Pinpoint the cell where the given text exists, returning its (x, y) midpoint coordinate. 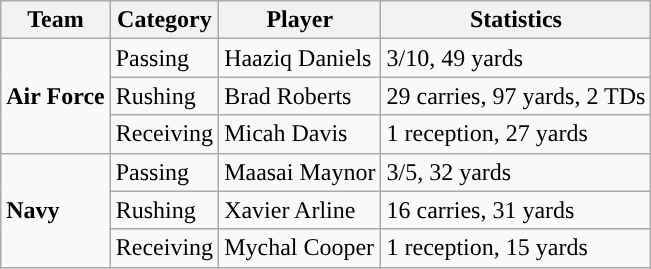
Maasai Maynor (300, 172)
Haaziq Daniels (300, 58)
Team (56, 20)
Air Force (56, 96)
Category (164, 20)
Brad Roberts (300, 96)
Xavier Arline (300, 210)
Statistics (516, 20)
29 carries, 97 yards, 2 TDs (516, 96)
1 reception, 27 yards (516, 134)
16 carries, 31 yards (516, 210)
Mychal Cooper (300, 248)
1 reception, 15 yards (516, 248)
Player (300, 20)
Navy (56, 210)
3/10, 49 yards (516, 58)
Micah Davis (300, 134)
3/5, 32 yards (516, 172)
